Extract the (x, y) coordinate from the center of the cell holding the provided text.  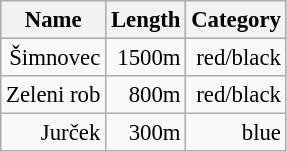
1500m (146, 58)
blue (236, 133)
300m (146, 133)
Zeleni rob (54, 95)
Jurček (54, 133)
Name (54, 20)
Category (236, 20)
Šimnovec (54, 58)
Length (146, 20)
800m (146, 95)
